Return the (x, y) coordinate for the center point of the cell that contains the specified text.  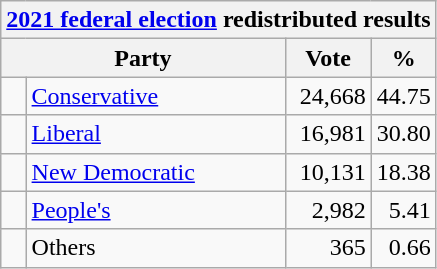
365 (328, 248)
0.66 (404, 248)
2,982 (328, 210)
16,981 (328, 134)
30.80 (404, 134)
New Democratic (156, 172)
18.38 (404, 172)
5.41 (404, 210)
44.75 (404, 96)
24,668 (328, 96)
People's (156, 210)
% (404, 58)
10,131 (328, 172)
Liberal (156, 134)
Others (156, 248)
Vote (328, 58)
Conservative (156, 96)
Party (143, 58)
2021 federal election redistributed results (218, 20)
